Determine the (X, Y) coordinate at the center of the cell enclosing the given text.  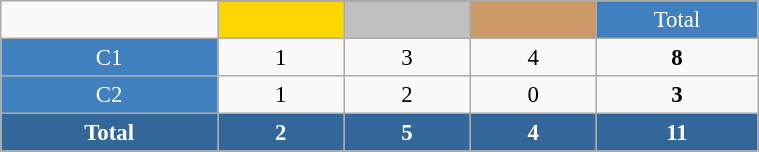
11 (676, 133)
5 (407, 133)
8 (676, 58)
0 (533, 95)
C2 (110, 95)
C1 (110, 58)
